Extract the (X, Y) coordinate from the center of the cell holding the provided text.  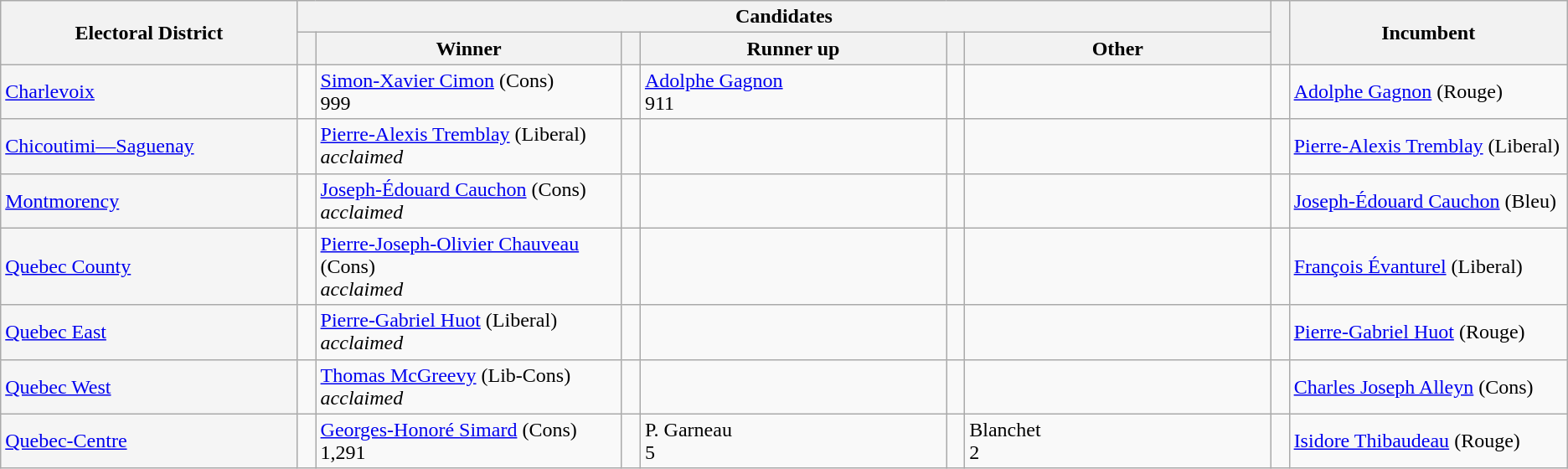
Quebec West (149, 387)
Joseph-Édouard Cauchon (Bleu) (1428, 201)
Simon-Xavier Cimon (Cons) 999 (469, 92)
Pierre-Gabriel Huot (Liberal) acclaimed (469, 332)
Charlevoix (149, 92)
Joseph-Édouard Cauchon (Cons) acclaimed (469, 201)
Quebec County (149, 266)
Adolphe Gagnon (Rouge) (1428, 92)
Runner up (792, 49)
Chicoutimi—Saguenay (149, 146)
Electoral District (149, 33)
Pierre-Joseph-Olivier Chauveau (Cons) acclaimed (469, 266)
Charles Joseph Alleyn (Cons) (1428, 387)
Quebec-Centre (149, 441)
François Évanturel (Liberal) (1428, 266)
Georges-Honoré Simard (Cons) 1,291 (469, 441)
Incumbent (1428, 33)
Montmorency (149, 201)
Isidore Thibaudeau (Rouge) (1428, 441)
Quebec East (149, 332)
Pierre-Alexis Tremblay (Liberal) acclaimed (469, 146)
Other (1117, 49)
Blanchet 2 (1117, 441)
P. Garneau 5 (792, 441)
Winner (469, 49)
Thomas McGreevy (Lib-Cons) acclaimed (469, 387)
Adolphe Gagnon 911 (792, 92)
Candidates (784, 17)
Pierre-Gabriel Huot (Rouge) (1428, 332)
Pierre-Alexis Tremblay (Liberal) (1428, 146)
